Extract the (X, Y) coordinate from the center of the cell holding the provided text.  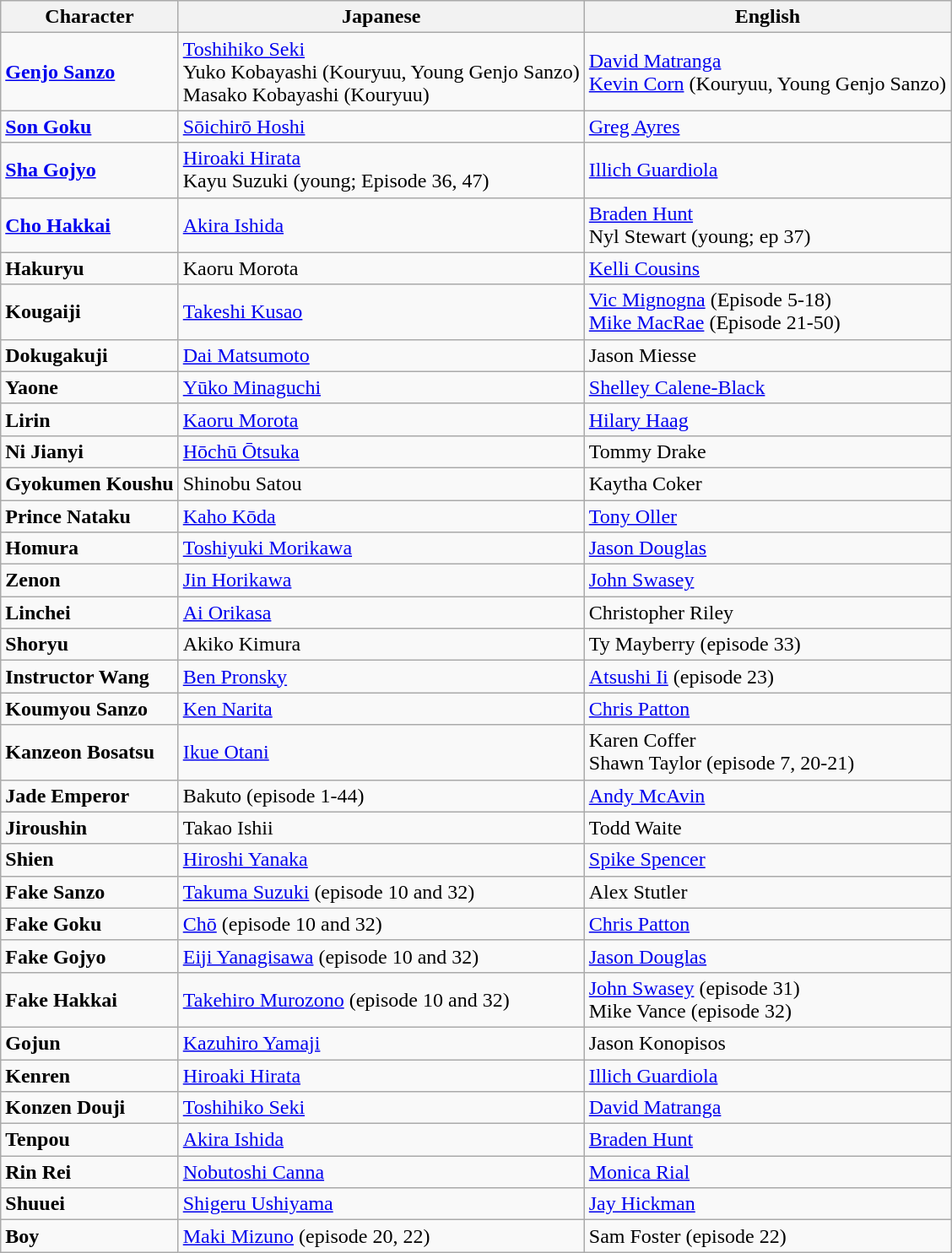
Kenren (89, 1076)
Todd Waite (767, 828)
Gyokumen Koushu (89, 483)
Jade Emperor (89, 796)
Genjo Sanzo (89, 72)
Eiji Yanagisawa (episode 10 and 32) (381, 956)
Chō (episode 10 and 32) (381, 924)
Tenpou (89, 1140)
Akiko Kimura (381, 645)
Prince Nataku (89, 516)
Vic Mignogna (Episode 5-18) Mike MacRae (Episode 21-50) (767, 312)
Konzen Douji (89, 1108)
Kougaiji (89, 312)
Jason Miesse (767, 355)
Hiroaki Hirata Kayu Suzuki (young; Episode 36, 47) (381, 170)
Zenon (89, 581)
Shoryu (89, 645)
Shuuei (89, 1204)
Jin Horikawa (381, 581)
Sha Gojyo (89, 170)
Ai Orikasa (381, 613)
Toshiyuki Morikawa (381, 548)
Koumyou Sanzo (89, 709)
Andy McAvin (767, 796)
Shien (89, 860)
John Swasey (767, 581)
Sam Foster (episode 22) (767, 1236)
Instructor Wang (89, 677)
Karen Coffer Shawn Taylor (episode 7, 20-21) (767, 753)
Character (89, 17)
Yūko Minaguchi (381, 387)
Takao Ishii (381, 828)
Linchei (89, 613)
Kazuhiro Yamaji (381, 1043)
Kaho Kōda (381, 516)
Tommy Drake (767, 451)
Takeshi Kusao (381, 312)
Jiroushin (89, 828)
Jay Hickman (767, 1204)
Dai Matsumoto (381, 355)
Fake Sanzo (89, 892)
Bakuto (episode 1-44) (381, 796)
Gojun (89, 1043)
Fake Hakkai (89, 999)
Takehiro Murozono (episode 10 and 32) (381, 999)
Hilary Haag (767, 419)
Toshihiko Seki Yuko Kobayashi (Kouryuu, Young Genjo Sanzo) Masako Kobayashi (Kouryuu) (381, 72)
Jason Konopisos (767, 1043)
Kanzeon Bosatsu (89, 753)
Takuma Suzuki (episode 10 and 32) (381, 892)
Hōchū Ōtsuka (381, 451)
Maki Mizuno (episode 20, 22) (381, 1236)
Ben Pronsky (381, 677)
Ken Narita (381, 709)
Shinobu Satou (381, 483)
Shigeru Ushiyama (381, 1204)
Atsushi Ii (episode 23) (767, 677)
David Matranga Kevin Corn (Kouryuu, Young Genjo Sanzo) (767, 72)
John Swasey (episode 31) Mike Vance (episode 32) (767, 999)
Hiroaki Hirata (381, 1076)
Alex Stutler (767, 892)
Nobutoshi Canna (381, 1172)
Ty Mayberry (episode 33) (767, 645)
Lirin (89, 419)
Spike Spencer (767, 860)
Braden Hunt Nyl Stewart (young; ep 37) (767, 224)
Ikue Otani (381, 753)
Hiroshi Yanaka (381, 860)
Boy (89, 1236)
Christopher Riley (767, 613)
Kelli Cousins (767, 268)
Monica Rial (767, 1172)
Japanese (381, 17)
Sōichirō Hoshi (381, 127)
Fake Goku (89, 924)
Son Goku (89, 127)
Kaytha Coker (767, 483)
Cho Hakkai (89, 224)
Tony Oller (767, 516)
Fake Gojyo (89, 956)
Toshihiko Seki (381, 1108)
Homura (89, 548)
Yaone (89, 387)
Rin Rei (89, 1172)
Greg Ayres (767, 127)
Braden Hunt (767, 1140)
Hakuryu (89, 268)
David Matranga (767, 1108)
Shelley Calene-Black (767, 387)
Ni Jianyi (89, 451)
English (767, 17)
Dokugakuji (89, 355)
